For the text-containing cell, return its midpoint in [x, y] coordinate format. 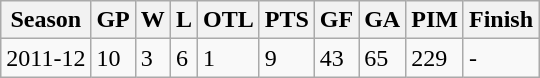
43 [336, 58]
3 [152, 58]
6 [184, 58]
PIM [435, 20]
GF [336, 20]
Season [46, 20]
Finish [500, 20]
PTS [286, 20]
- [500, 58]
229 [435, 58]
OTL [228, 20]
9 [286, 58]
L [184, 20]
10 [113, 58]
GA [382, 20]
65 [382, 58]
W [152, 20]
1 [228, 58]
2011-12 [46, 58]
GP [113, 20]
